Find where the given text appears and provide that cell's center as [x, y] coordinate. 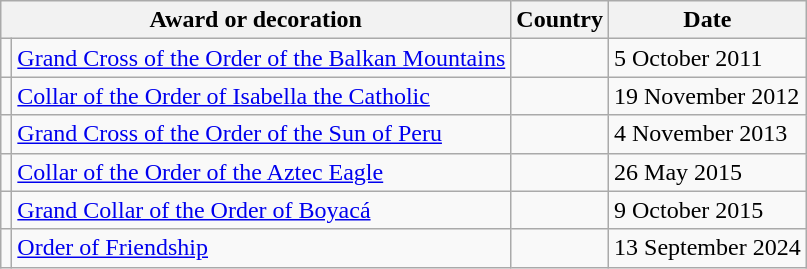
Grand Cross of the Order of the Sun of Peru [262, 134]
19 November 2012 [708, 96]
Country [560, 20]
13 September 2024 [708, 248]
9 October 2015 [708, 210]
Grand Collar of the Order of Boyacá [262, 210]
Date [708, 20]
5 October 2011 [708, 58]
Collar of the Order of the Aztec Eagle [262, 172]
Award or decoration [256, 20]
26 May 2015 [708, 172]
Grand Cross of the Order of the Balkan Mountains [262, 58]
Order of Friendship [262, 248]
Collar of the Order of Isabella the Catholic [262, 96]
4 November 2013 [708, 134]
